Scan for the cell matching the given text and deliver its (x, y) coordinate at center. 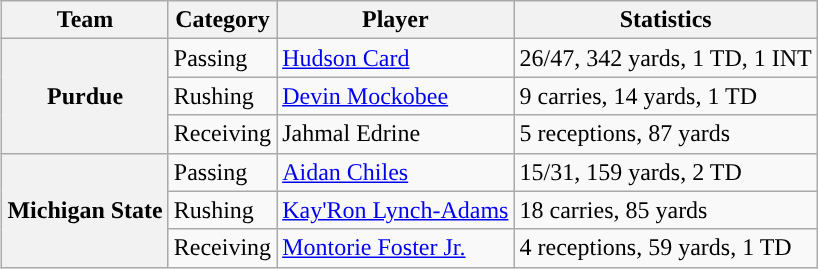
Category (222, 20)
15/31, 159 yards, 2 TD (666, 172)
Aidan Chiles (396, 172)
Kay'Ron Lynch-Adams (396, 210)
Team (85, 20)
Statistics (666, 20)
Devin Mockobee (396, 96)
Player (396, 20)
Montorie Foster Jr. (396, 248)
26/47, 342 yards, 1 TD, 1 INT (666, 58)
Michigan State (85, 210)
Jahmal Edrine (396, 134)
Hudson Card (396, 58)
4 receptions, 59 yards, 1 TD (666, 248)
18 carries, 85 yards (666, 210)
5 receptions, 87 yards (666, 134)
Purdue (85, 96)
9 carries, 14 yards, 1 TD (666, 96)
